Identify which cell holds the provided text, then report its (X, Y) central coordinate. 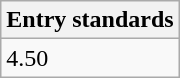
Entry standards (90, 20)
4.50 (90, 58)
